Capture the cell that displays the provided text and extract its [x, y] central coordinate. 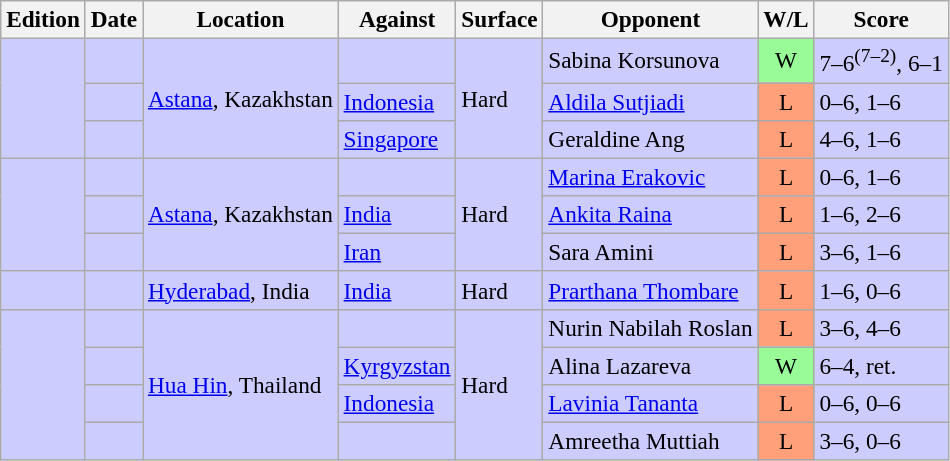
Nurin Nabilah Roslan [650, 328]
Singapore [397, 139]
3–6, 0–6 [881, 441]
Date [114, 19]
Against [397, 19]
1–6, 2–6 [881, 214]
Prarthana Thombare [650, 290]
Aldila Sutjiadi [650, 101]
1–6, 0–6 [881, 290]
Score [881, 19]
3–6, 1–6 [881, 252]
Location [241, 19]
Hua Hin, Thailand [241, 384]
Iran [397, 252]
Alina Lazareva [650, 366]
Hyderabad, India [241, 290]
Ankita Raina [650, 214]
Surface [500, 19]
6–4, ret. [881, 366]
7–6(7–2), 6–1 [881, 60]
W/L [786, 19]
Sabina Korsunova [650, 60]
4–6, 1–6 [881, 139]
Edition [44, 19]
Marina Erakovic [650, 177]
Geraldine Ang [650, 139]
Opponent [650, 19]
0–6, 0–6 [881, 403]
Lavinia Tananta [650, 403]
Sara Amini [650, 252]
3–6, 4–6 [881, 328]
Kyrgyzstan [397, 366]
Amreetha Muttiah [650, 441]
